Capture the cell that displays the provided text and extract its (X, Y) central coordinate. 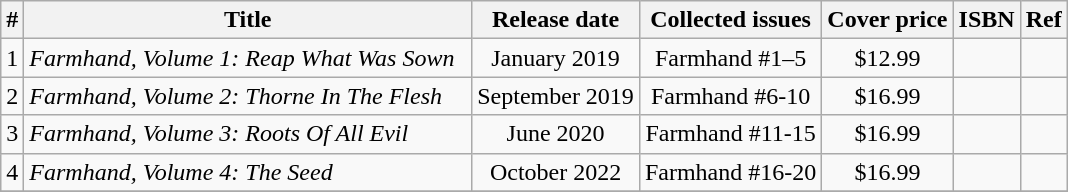
Farmhand #16-20 (730, 172)
Release date (556, 20)
Farmhand, Volume 1: Reap What Was Sown (248, 58)
Farmhand #1–5 (730, 58)
September 2019 (556, 96)
Ref (1044, 20)
Farmhand #11-15 (730, 134)
October 2022 (556, 172)
Farmhand #6-10 (730, 96)
3 (12, 134)
January 2019 (556, 58)
4 (12, 172)
Collected issues (730, 20)
Farmhand, Volume 2: Thorne In The Flesh (248, 96)
Farmhand, Volume 3: Roots Of All Evil (248, 134)
1 (12, 58)
$12.99 (888, 58)
ISBN (986, 20)
2 (12, 96)
Title (248, 20)
June 2020 (556, 134)
Farmhand, Volume 4: The Seed (248, 172)
# (12, 20)
Cover price (888, 20)
